Scan for the cell matching the given text and deliver its (X, Y) coordinate at center. 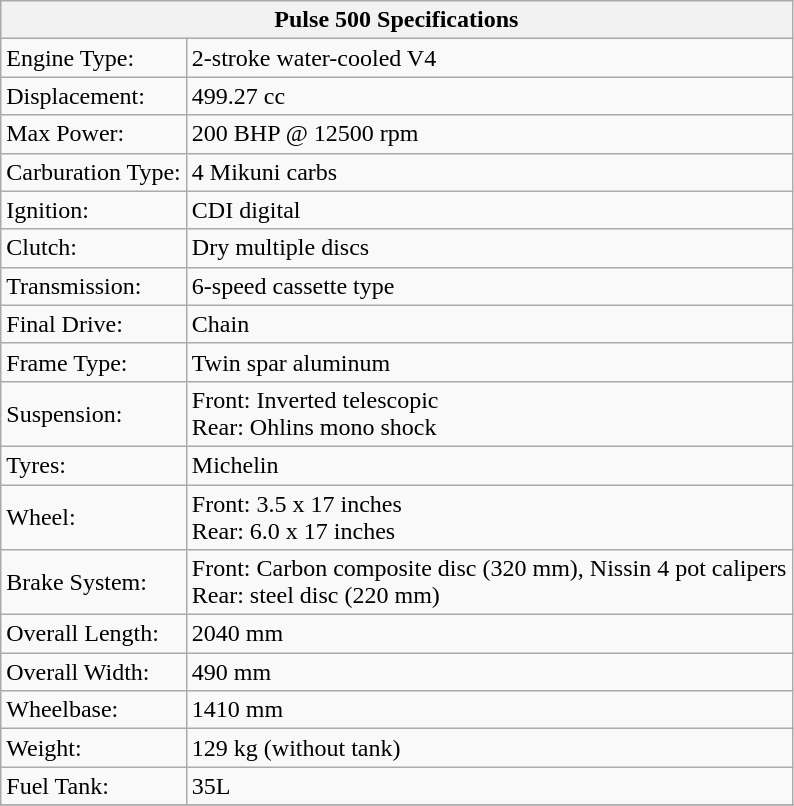
Front: Inverted telescopicRear: Ohlins mono shock (489, 414)
4 Mikuni carbs (489, 172)
499.27 cc (489, 96)
Engine Type: (94, 58)
Clutch: (94, 248)
35L (489, 786)
Overall Width: (94, 672)
Twin spar aluminum (489, 362)
6-speed cassette type (489, 286)
Fuel Tank: (94, 786)
200 BHP @ 12500 rpm (489, 134)
Pulse 500 Specifications (396, 20)
Michelin (489, 465)
Dry multiple discs (489, 248)
Front: Carbon composite disc (320 mm), Nissin 4 pot calipersRear: steel disc (220 mm) (489, 582)
Carburation Type: (94, 172)
1410 mm (489, 710)
Max Power: (94, 134)
Front: 3.5 x 17 inchesRear: 6.0 x 17 inches (489, 516)
Overall Length: (94, 634)
Brake System: (94, 582)
Wheel: (94, 516)
CDI digital (489, 210)
Suspension: (94, 414)
490 mm (489, 672)
Final Drive: (94, 324)
Ignition: (94, 210)
Weight: (94, 748)
2-stroke water-cooled V4 (489, 58)
129 kg (without tank) (489, 748)
2040 mm (489, 634)
Displacement: (94, 96)
Chain (489, 324)
Wheelbase: (94, 710)
Frame Type: (94, 362)
Transmission: (94, 286)
Tyres: (94, 465)
